Output the [x, y] coordinate of the center of the cell containing the given text.  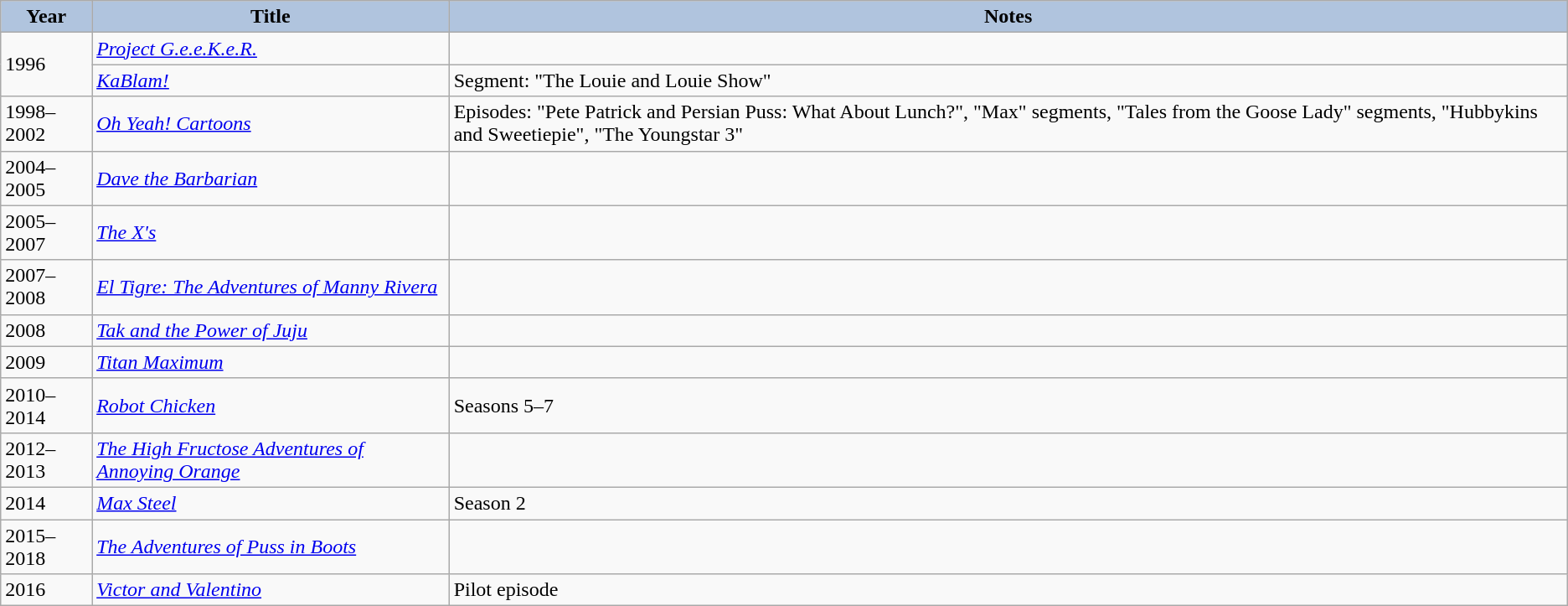
2004–2005 [47, 178]
Season 2 [1008, 503]
2014 [47, 503]
1998–2002 [47, 124]
Oh Yeah! Cartoons [271, 124]
2005–2007 [47, 233]
1996 [47, 65]
2012–2013 [47, 459]
2007–2008 [47, 287]
Tak and the Power of Juju [271, 330]
Project G.e.e.K.e.R. [271, 49]
Robot Chicken [271, 406]
Titan Maximum [271, 362]
Notes [1008, 17]
El Tigre: The Adventures of Manny Rivera [271, 287]
2010–2014 [47, 406]
Title [271, 17]
Segment: "The Louie and Louie Show" [1008, 80]
2009 [47, 362]
Dave the Barbarian [271, 178]
2016 [47, 590]
Max Steel [271, 503]
KaBlam! [271, 80]
Pilot episode [1008, 590]
The High Fructose Adventures of Annoying Orange [271, 459]
Victor and Valentino [271, 590]
2015–2018 [47, 546]
The X's [271, 233]
The Adventures of Puss in Boots [271, 546]
Year [47, 17]
Seasons 5–7 [1008, 406]
2008 [47, 330]
